Scan for the cell matching the given text and deliver its [X, Y] coordinate at center. 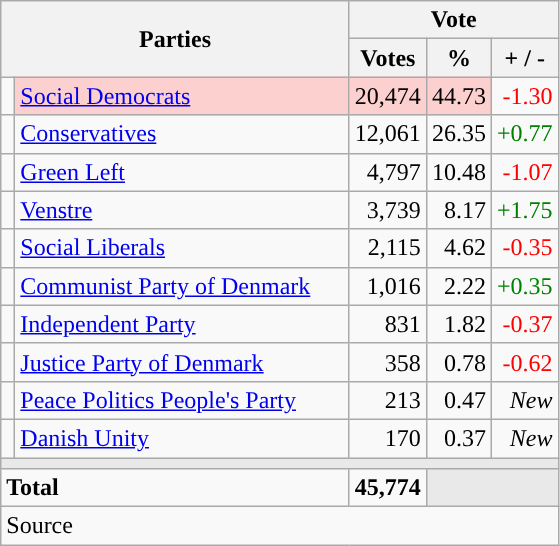
3,739 [388, 210]
2,115 [388, 248]
+ / - [524, 58]
26.35 [458, 134]
1,016 [388, 286]
+0.35 [524, 286]
Venstre [182, 210]
Peace Politics People's Party [182, 400]
1.82 [458, 324]
4,797 [388, 172]
+0.77 [524, 134]
Conservatives [182, 134]
45,774 [388, 488]
213 [388, 400]
Social Democrats [182, 96]
Source [280, 526]
Justice Party of Denmark [182, 362]
8.17 [458, 210]
170 [388, 438]
Vote [454, 20]
-0.37 [524, 324]
Parties [176, 39]
Green Left [182, 172]
+1.75 [524, 210]
358 [388, 362]
2.22 [458, 286]
Communist Party of Denmark [182, 286]
0.47 [458, 400]
-1.07 [524, 172]
% [458, 58]
12,061 [388, 134]
Votes [388, 58]
Danish Unity [182, 438]
10.48 [458, 172]
-0.35 [524, 248]
20,474 [388, 96]
-0.62 [524, 362]
0.78 [458, 362]
831 [388, 324]
44.73 [458, 96]
Social Liberals [182, 248]
-1.30 [524, 96]
Independent Party [182, 324]
4.62 [458, 248]
Total [176, 488]
0.37 [458, 438]
